Search for the cell housing the specified text and yield its [X, Y] center coordinate. 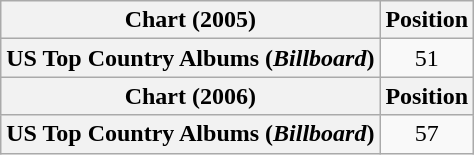
51 [427, 58]
Chart (2005) [190, 20]
Chart (2006) [190, 96]
57 [427, 134]
